Determine the [x, y] coordinate at the center of the cell enclosing the given text.  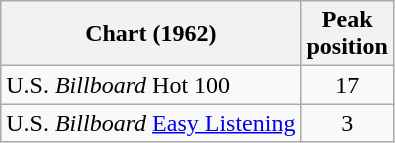
Peakposition [347, 34]
3 [347, 123]
U.S. Billboard Easy Listening [151, 123]
U.S. Billboard Hot 100 [151, 85]
17 [347, 85]
Chart (1962) [151, 34]
